Extract the (x, y) coordinate from the center of the cell holding the provided text.  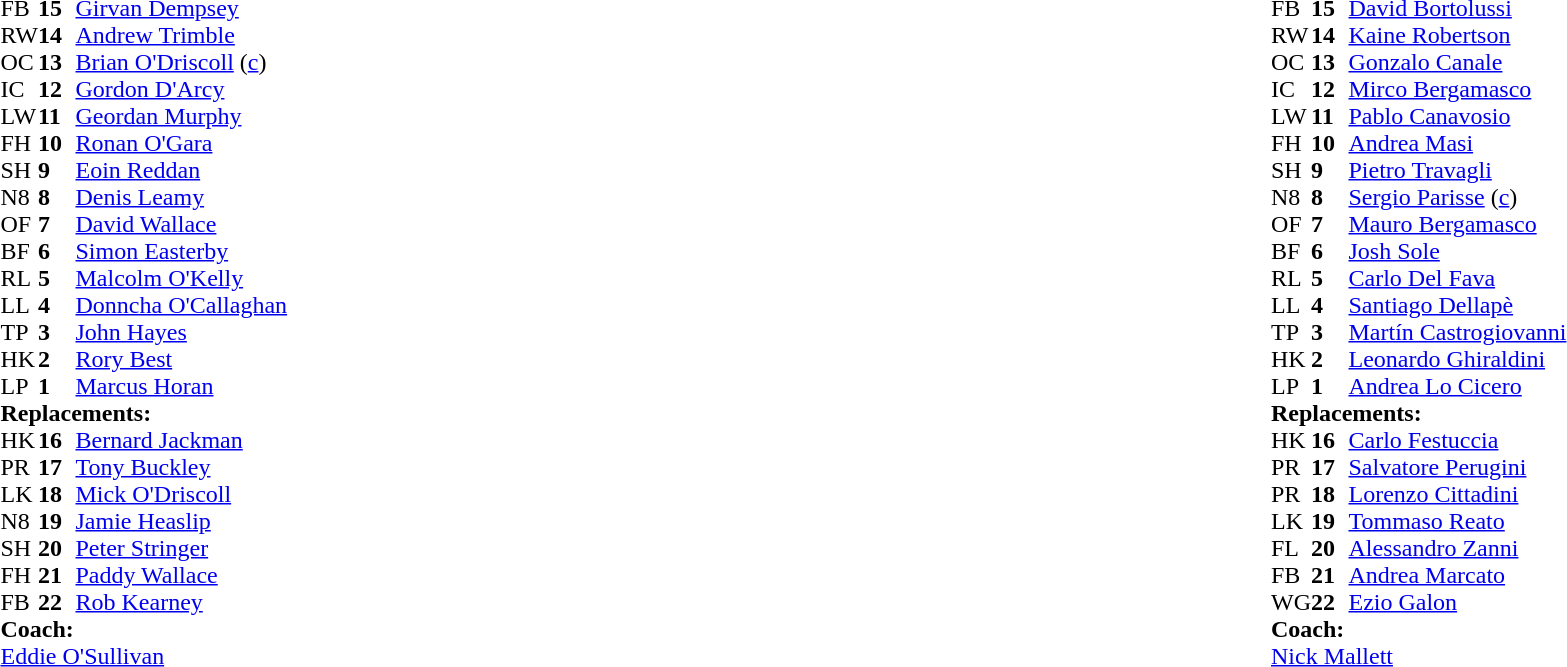
Denis Leamy (182, 198)
Andrea Masi (1457, 144)
Salvatore Perugini (1457, 468)
Donncha O'Callaghan (182, 306)
Gonzalo Canale (1457, 62)
FL (1291, 548)
Josh Sole (1457, 252)
WG (1291, 602)
David Wallace (182, 224)
Carlo Festuccia (1457, 440)
Andrea Marcato (1457, 576)
Eoin Reddan (182, 170)
Bernard Jackman (182, 440)
Pietro Travagli (1457, 170)
Marcus Horan (182, 386)
Simon Easterby (182, 252)
Ezio Galon (1457, 602)
Jamie Heaslip (182, 522)
Ronan O'Gara (182, 144)
John Hayes (182, 332)
Leonardo Ghiraldini (1457, 360)
Mick O'Driscoll (182, 494)
Mauro Bergamasco (1457, 224)
Tony Buckley (182, 468)
Brian O'Driscoll (c) (182, 62)
Mirco Bergamasco (1457, 90)
Lorenzo Cittadini (1457, 494)
Carlo Del Fava (1457, 278)
Sergio Parisse (c) (1457, 198)
Kaine Robertson (1457, 36)
Rob Kearney (182, 602)
Rory Best (182, 360)
Martín Castrogiovanni (1457, 332)
Andrew Trimble (182, 36)
Alessandro Zanni (1457, 548)
Tommaso Reato (1457, 522)
Paddy Wallace (182, 576)
Gordon D'Arcy (182, 90)
Santiago Dellapè (1457, 306)
Peter Stringer (182, 548)
Geordan Murphy (182, 116)
Pablo Canavosio (1457, 116)
Andrea Lo Cicero (1457, 386)
Malcolm O'Kelly (182, 278)
